Identify which cell holds the provided text, then report its (x, y) central coordinate. 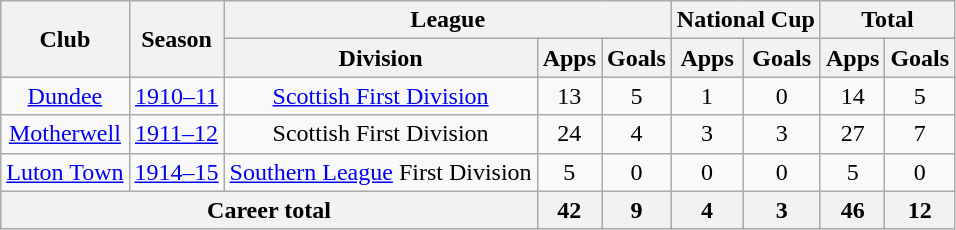
Club (65, 39)
Luton Town (65, 172)
Motherwell (65, 134)
42 (569, 210)
7 (920, 134)
27 (852, 134)
13 (569, 96)
League (448, 20)
1911–12 (176, 134)
12 (920, 210)
24 (569, 134)
14 (852, 96)
1 (707, 96)
Dundee (65, 96)
National Cup (746, 20)
1910–11 (176, 96)
Southern League First Division (380, 172)
Season (176, 39)
1914–15 (176, 172)
9 (637, 210)
Division (380, 58)
Total (887, 20)
Career total (269, 210)
46 (852, 210)
